Return [x, y] of the center of cell containing provided text 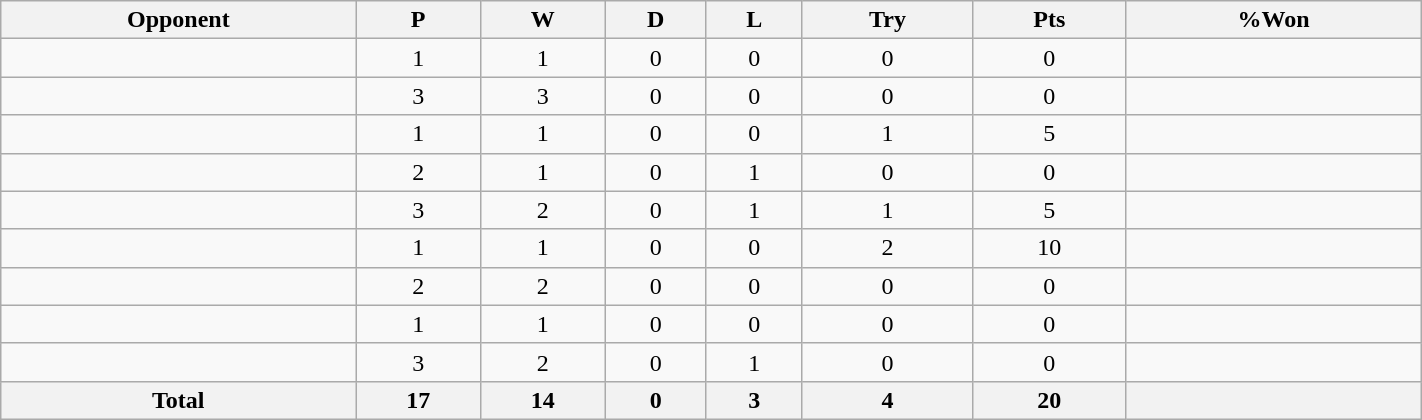
L [754, 20]
20 [1050, 400]
W [544, 20]
Total [178, 400]
10 [1050, 248]
4 [887, 400]
D [656, 20]
Opponent [178, 20]
%Won [1274, 20]
17 [418, 400]
Try [887, 20]
Pts [1050, 20]
P [418, 20]
14 [544, 400]
